Capture the cell that displays the provided text and extract its [X, Y] central coordinate. 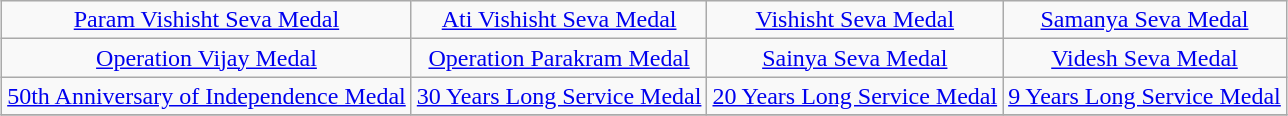
Samanya Seva Medal [1145, 20]
30 Years Long Service Medal [559, 96]
Vishisht Seva Medal [855, 20]
Operation Parakram Medal [559, 58]
Videsh Seva Medal [1145, 58]
Sainya Seva Medal [855, 58]
Param Vishisht Seva Medal [207, 20]
9 Years Long Service Medal [1145, 96]
Operation Vijay Medal [207, 58]
50th Anniversary of Independence Medal [207, 96]
Ati Vishisht Seva Medal [559, 20]
20 Years Long Service Medal [855, 96]
